Detect which cell encompasses the target text, then output its (x, y) center coordinate. 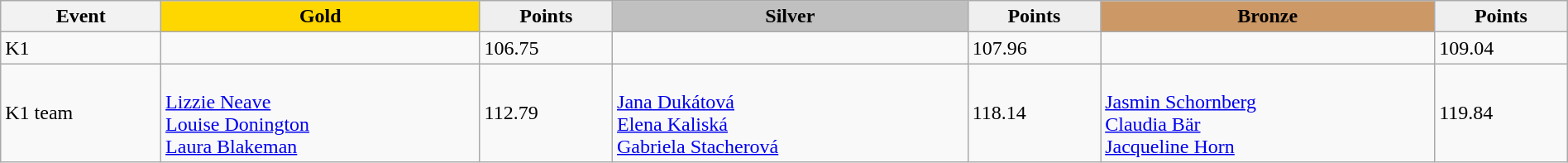
109.04 (1502, 48)
107.96 (1034, 48)
Event (81, 17)
Gold (321, 17)
Bronze (1268, 17)
Jana DukátováElena KaliskáGabriela Stacherová (791, 113)
112.79 (546, 113)
118.14 (1034, 113)
106.75 (546, 48)
K1 team (81, 113)
Silver (791, 17)
Lizzie NeaveLouise DoningtonLaura Blakeman (321, 113)
119.84 (1502, 113)
K1 (81, 48)
Jasmin SchornbergClaudia BärJacqueline Horn (1268, 113)
